Return (X, Y) of the center of cell containing provided text 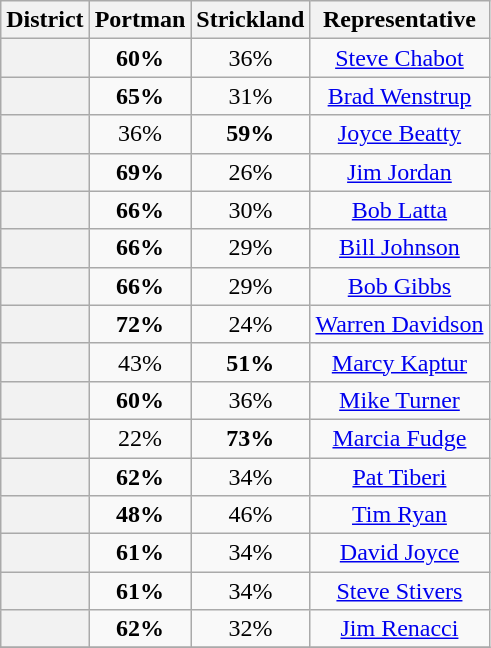
David Joyce (400, 553)
Portman (140, 20)
District (45, 20)
59% (250, 134)
69% (140, 172)
Bill Johnson (400, 248)
Representative (400, 20)
Joyce Beatty (400, 134)
Steve Chabot (400, 58)
26% (250, 172)
Steve Stivers (400, 591)
Brad Wenstrup (400, 96)
24% (250, 324)
Strickland (250, 20)
Warren Davidson (400, 324)
Jim Jordan (400, 172)
32% (250, 629)
43% (140, 362)
Bob Latta (400, 210)
30% (250, 210)
Jim Renacci (400, 629)
22% (140, 438)
Marcia Fudge (400, 438)
48% (140, 515)
Tim Ryan (400, 515)
72% (140, 324)
Marcy Kaptur (400, 362)
Mike Turner (400, 400)
Bob Gibbs (400, 286)
73% (250, 438)
31% (250, 96)
46% (250, 515)
51% (250, 362)
Pat Tiberi (400, 477)
65% (140, 96)
